Pinpoint the cell where the given text exists, returning its (x, y) midpoint coordinate. 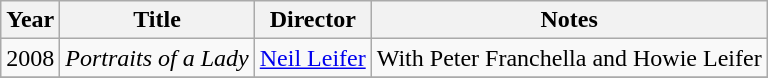
Neil Leifer (312, 58)
Year (30, 20)
With Peter Franchella and Howie Leifer (569, 58)
Portraits of a Lady (157, 58)
Director (312, 20)
2008 (30, 58)
Title (157, 20)
Notes (569, 20)
